Find where the given text appears and provide that cell's center as (X, Y) coordinate. 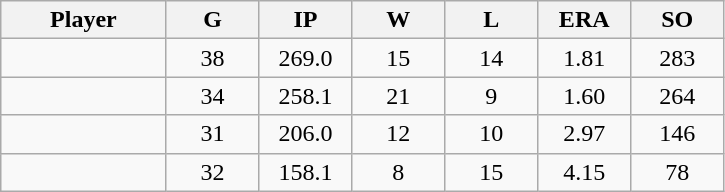
31 (212, 134)
1.81 (584, 58)
206.0 (306, 134)
12 (398, 134)
SO (678, 20)
2.97 (584, 134)
L (492, 20)
269.0 (306, 58)
14 (492, 58)
158.1 (306, 172)
146 (678, 134)
1.60 (584, 96)
258.1 (306, 96)
32 (212, 172)
4.15 (584, 172)
9 (492, 96)
78 (678, 172)
G (212, 20)
283 (678, 58)
IP (306, 20)
264 (678, 96)
Player (84, 20)
21 (398, 96)
10 (492, 134)
W (398, 20)
34 (212, 96)
38 (212, 58)
ERA (584, 20)
8 (398, 172)
